Provide the [x, y] coordinate of the cell's center where the given text is located.  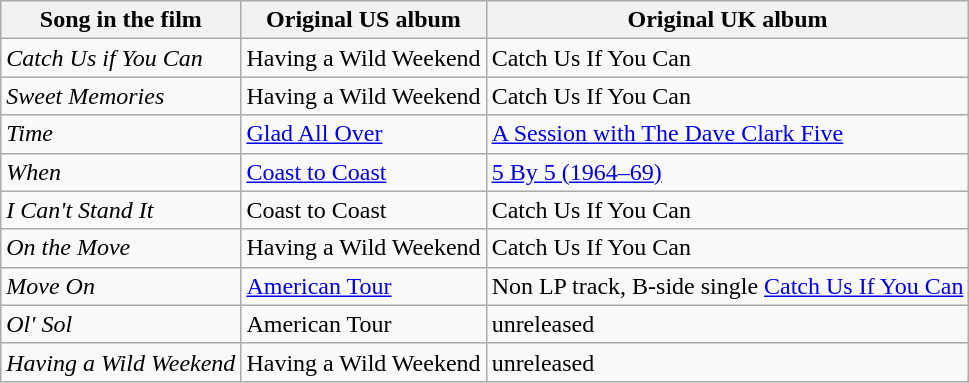
Move On [121, 286]
Sweet Memories [121, 96]
On the Move [121, 248]
Ol' Sol [121, 324]
5 By 5 (1964–69) [728, 172]
Non LP track, B-side single Catch Us If You Can [728, 286]
Original US album [364, 20]
When [121, 172]
I Can't Stand It [121, 210]
Song in the film [121, 20]
Catch Us if You Can [121, 58]
Glad All Over [364, 134]
Time [121, 134]
Original UK album [728, 20]
A Session with The Dave Clark Five [728, 134]
